Pinpoint the cell where the given text exists, returning its (x, y) midpoint coordinate. 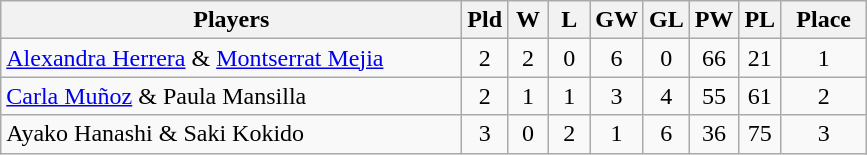
Carla Muñoz & Paula Mansilla (232, 96)
36 (714, 134)
W (528, 20)
GL (666, 20)
75 (760, 134)
PL (760, 20)
PW (714, 20)
21 (760, 58)
55 (714, 96)
Place (824, 20)
Players (232, 20)
Pld (485, 20)
4 (666, 96)
Ayako Hanashi & Saki Kokido (232, 134)
L (570, 20)
66 (714, 58)
61 (760, 96)
Alexandra Herrera & Montserrat Mejia (232, 58)
GW (617, 20)
